Pinpoint the cell where the given text exists, returning its [X, Y] midpoint coordinate. 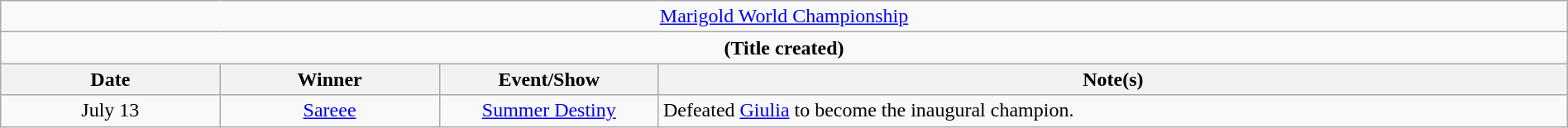
July 13 [111, 111]
Note(s) [1113, 79]
Date [111, 79]
(Title created) [784, 48]
Marigold World Championship [784, 17]
Summer Destiny [549, 111]
Sareee [329, 111]
Defeated Giulia to become the inaugural champion. [1113, 111]
Winner [329, 79]
Event/Show [549, 79]
